Return [x, y] of the center of cell containing provided text 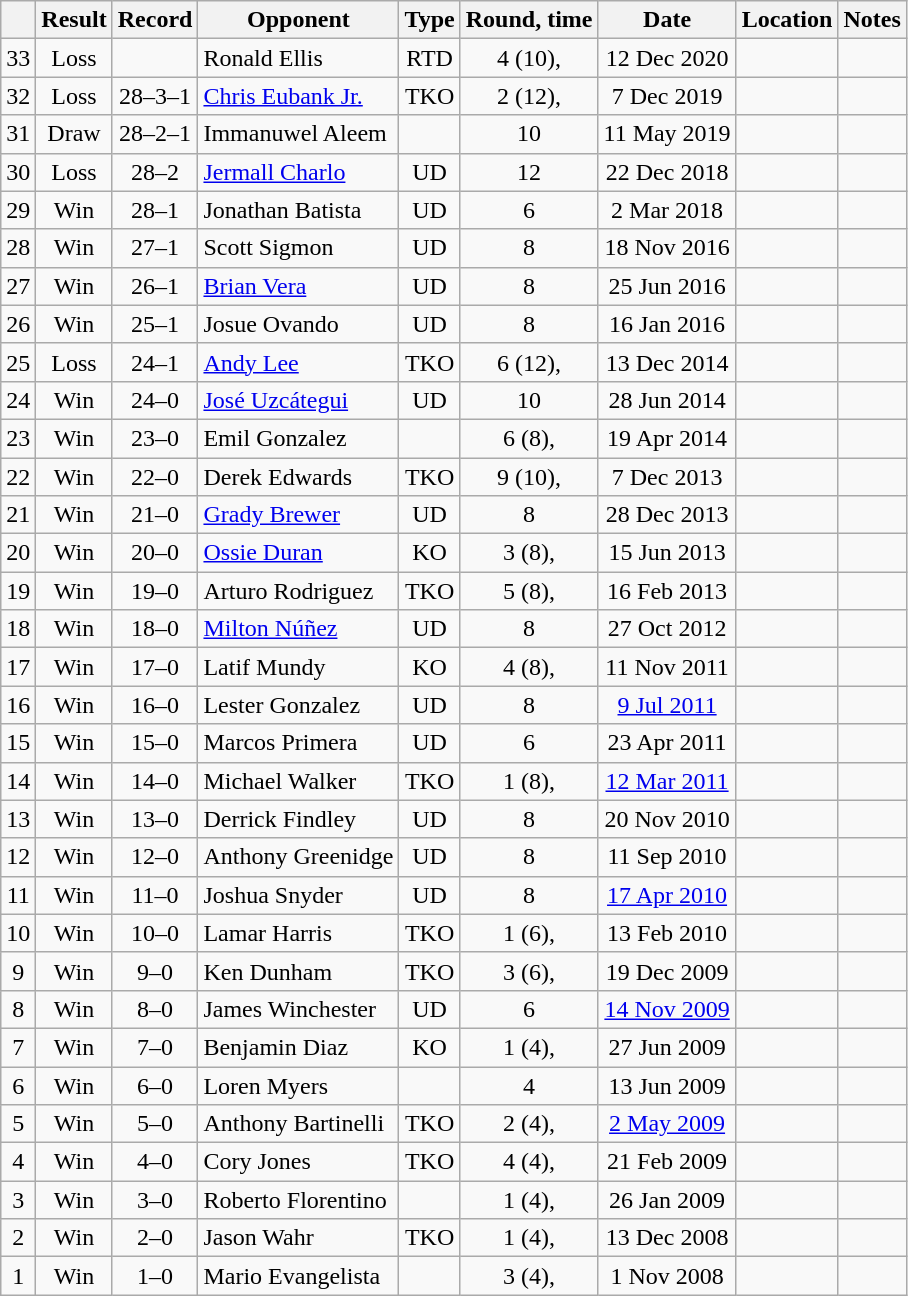
22 Dec 2018 [667, 172]
4 (10), [529, 58]
21–0 [155, 515]
1 [18, 1276]
Roberto Florentino [298, 1200]
20 [18, 553]
14 Nov 2009 [667, 1009]
4 (4), [529, 1162]
23 [18, 438]
25–1 [155, 324]
Draw [74, 134]
8–0 [155, 1009]
24 [18, 400]
Derrick Findley [298, 819]
Scott Sigmon [298, 248]
Benjamin Diaz [298, 1047]
Lamar Harris [298, 933]
Notes [872, 20]
15–0 [155, 743]
Mario Evangelista [298, 1276]
28 [18, 248]
25 Jun 2016 [667, 286]
18 Nov 2016 [667, 248]
Ronald Ellis [298, 58]
21 [18, 515]
5–0 [155, 1124]
13 Dec 2008 [667, 1238]
Record [155, 20]
26–1 [155, 286]
23 Apr 2011 [667, 743]
4–0 [155, 1162]
26 [18, 324]
1–0 [155, 1276]
24–0 [155, 400]
28–2 [155, 172]
Andy Lee [298, 362]
Lester Gonzalez [298, 705]
Result [74, 20]
2 (12), [529, 96]
32 [18, 96]
14–0 [155, 781]
3 (8), [529, 553]
9 (10), [529, 477]
16–0 [155, 705]
20 Nov 2010 [667, 819]
27 Jun 2009 [667, 1047]
Location [787, 20]
30 [18, 172]
Michael Walker [298, 781]
2 Mar 2018 [667, 210]
7–0 [155, 1047]
14 [18, 781]
Anthony Greenidge [298, 857]
James Winchester [298, 1009]
5 (8), [529, 591]
15 [18, 743]
28–2–1 [155, 134]
23–0 [155, 438]
3 (6), [529, 971]
2 (4), [529, 1124]
10–0 [155, 933]
17 Apr 2010 [667, 895]
28–3–1 [155, 96]
Emil Gonzalez [298, 438]
11 Sep 2010 [667, 857]
12 Mar 2011 [667, 781]
9 Jul 2011 [667, 705]
Marcos Primera [298, 743]
22 [18, 477]
Brian Vera [298, 286]
25 [18, 362]
15 Jun 2013 [667, 553]
12–0 [155, 857]
31 [18, 134]
33 [18, 58]
Date [667, 20]
6 (8), [529, 438]
5 [18, 1124]
17–0 [155, 667]
16 Jan 2016 [667, 324]
11–0 [155, 895]
Ken Dunham [298, 971]
12 Dec 2020 [667, 58]
22–0 [155, 477]
13 Jun 2009 [667, 1085]
13 Feb 2010 [667, 933]
2 May 2009 [667, 1124]
26 Jan 2009 [667, 1200]
Opponent [298, 20]
Jason Wahr [298, 1238]
3 [18, 1200]
7 Dec 2013 [667, 477]
José Uzcátegui [298, 400]
11 [18, 895]
Jermall Charlo [298, 172]
28–1 [155, 210]
11 Nov 2011 [667, 667]
13 [18, 819]
24–1 [155, 362]
Ossie Duran [298, 553]
27 [18, 286]
28 Jun 2014 [667, 400]
27 Oct 2012 [667, 629]
17 [18, 667]
Joshua Snyder [298, 895]
1 (8), [529, 781]
3–0 [155, 1200]
Cory Jones [298, 1162]
16 [18, 705]
29 [18, 210]
Derek Edwards [298, 477]
RTD [430, 58]
Grady Brewer [298, 515]
1 Nov 2008 [667, 1276]
6 (12), [529, 362]
18–0 [155, 629]
19 Apr 2014 [667, 438]
9 [18, 971]
6–0 [155, 1085]
11 May 2019 [667, 134]
Milton Núñez [298, 629]
28 Dec 2013 [667, 515]
2–0 [155, 1238]
19 Dec 2009 [667, 971]
2 [18, 1238]
Loren Myers [298, 1085]
7 Dec 2019 [667, 96]
19–0 [155, 591]
13–0 [155, 819]
Chris Eubank Jr. [298, 96]
Immanuwel Aleem [298, 134]
13 Dec 2014 [667, 362]
19 [18, 591]
Latif Mundy [298, 667]
7 [18, 1047]
Anthony Bartinelli [298, 1124]
Josue Ovando [298, 324]
Arturo Rodriguez [298, 591]
Type [430, 20]
Round, time [529, 20]
1 (6), [529, 933]
16 Feb 2013 [667, 591]
Jonathan Batista [298, 210]
3 (4), [529, 1276]
18 [18, 629]
9–0 [155, 971]
27–1 [155, 248]
21 Feb 2009 [667, 1162]
4 (8), [529, 667]
20–0 [155, 553]
